Return the (X, Y) coordinate for the center point of the cell that contains the specified text.  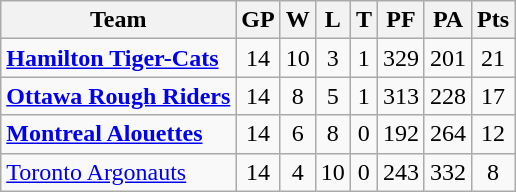
Team (118, 20)
Montreal Alouettes (118, 134)
243 (400, 172)
12 (494, 134)
T (364, 20)
264 (448, 134)
PA (448, 20)
Toronto Argonauts (118, 172)
21 (494, 58)
228 (448, 96)
3 (332, 58)
Hamilton Tiger-Cats (118, 58)
6 (298, 134)
Ottawa Rough Riders (118, 96)
329 (400, 58)
PF (400, 20)
GP (258, 20)
Pts (494, 20)
313 (400, 96)
4 (298, 172)
332 (448, 172)
5 (332, 96)
201 (448, 58)
W (298, 20)
192 (400, 134)
L (332, 20)
17 (494, 96)
